Capture the cell that displays the provided text and extract its [x, y] central coordinate. 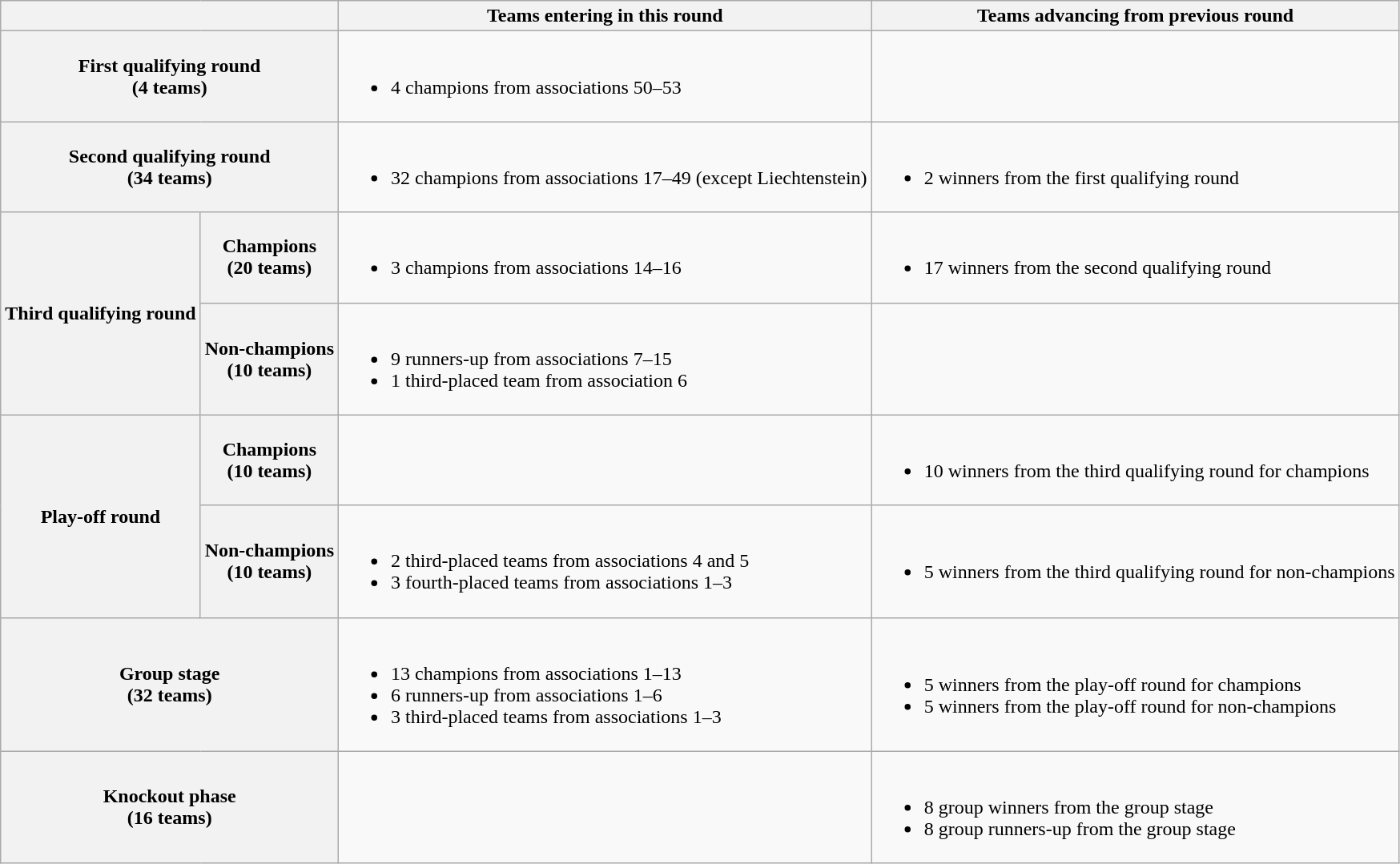
8 group winners from the group stage8 group runners-up from the group stage [1136, 807]
Second qualifying round (34 teams) [170, 167]
Group stage (32 teams) [170, 684]
Teams advancing from previous round [1136, 16]
13 champions from associations 1–136 runners-up from associations 1–63 third-placed teams from associations 1–3 [605, 684]
4 champions from associations 50–53 [605, 77]
17 winners from the second qualifying round [1136, 258]
32 champions from associations 17–49 (except Liechtenstein) [605, 167]
9 runners-up from associations 7–151 third-placed team from association 6 [605, 359]
Knockout phase (16 teams) [170, 807]
3 champions from associations 14–16 [605, 258]
Third qualifying round [101, 314]
Champions (10 teams) [269, 460]
Play-off round [101, 516]
10 winners from the third qualifying round for champions [1136, 460]
Teams entering in this round [605, 16]
2 third-placed teams from associations 4 and 53 fourth-placed teams from associations 1–3 [605, 561]
First qualifying round (4 teams) [170, 77]
2 winners from the first qualifying round [1136, 167]
5 winners from the third qualifying round for non-champions [1136, 561]
Champions (20 teams) [269, 258]
5 winners from the play-off round for champions5 winners from the play-off round for non-champions [1136, 684]
